Capture the cell that displays the provided text and extract its (x, y) central coordinate. 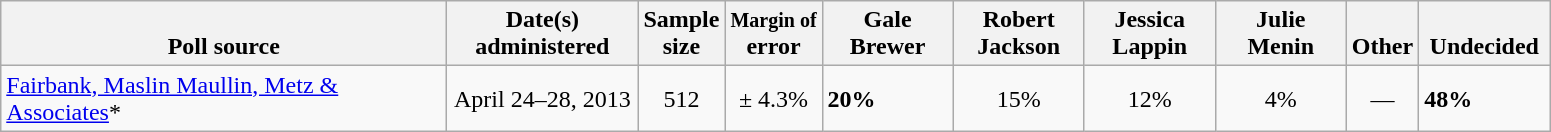
15% (1018, 98)
Samplesize (682, 34)
JulieMenin (1280, 34)
Date(s)administered (542, 34)
Fairbank, Maslin Maullin, Metz & Associates* (224, 98)
Poll source (224, 34)
April 24–28, 2013 (542, 98)
GaleBrewer (888, 34)
— (1382, 98)
512 (682, 98)
Undecided (1484, 34)
± 4.3% (774, 98)
20% (888, 98)
Margin oferror (774, 34)
48% (1484, 98)
JessicaLappin (1150, 34)
12% (1150, 98)
RobertJackson (1018, 34)
4% (1280, 98)
Other (1382, 34)
